Pinpoint the cell where the given text exists, returning its (X, Y) midpoint coordinate. 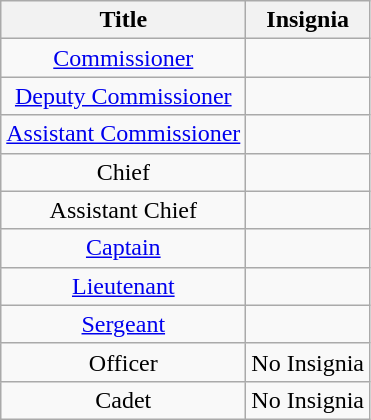
Officer (124, 362)
Assistant Chief (124, 210)
Chief (124, 172)
Lieutenant (124, 286)
Insignia (308, 20)
Title (124, 20)
Sergeant (124, 324)
Commissioner (124, 58)
Cadet (124, 400)
Deputy Commissioner (124, 96)
Captain (124, 248)
Assistant Commissioner (124, 134)
